Search for the cell housing the specified text and yield its [x, y] center coordinate. 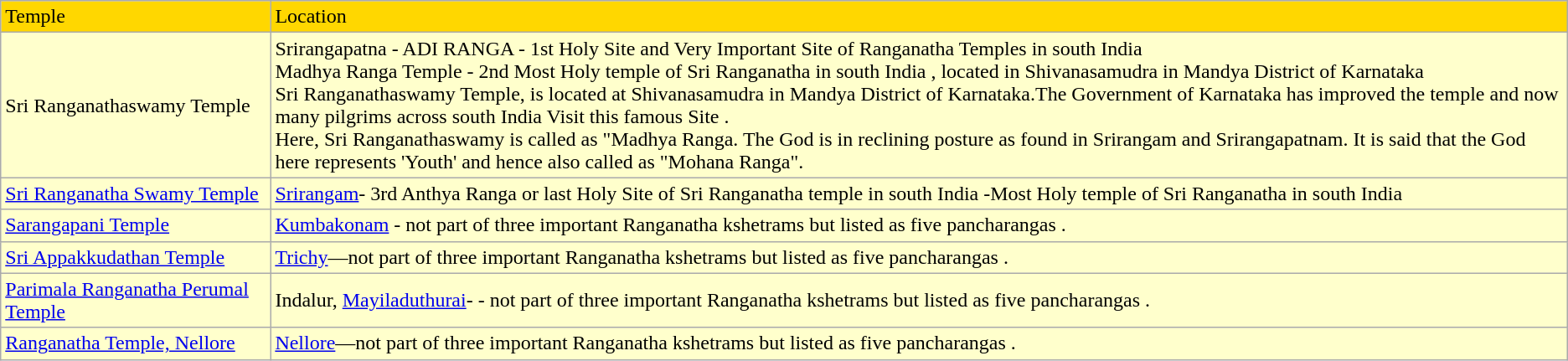
Trichy—not part of three important Ranganatha kshetrams but listed as five pancharangas . [919, 257]
Srirangam- 3rd Anthya Ranga or last Holy Site of Sri Ranganatha temple in south India -Most Holy temple of Sri Ranganatha in south India [919, 193]
Ranganatha Temple, Nellore [136, 343]
Temple [136, 17]
Parimala Ranganatha Perumal Temple [136, 300]
Indalur, Mayiladuthurai- - not part of three important Ranganatha kshetrams but listed as five pancharangas . [919, 300]
Sri Appakkudathan Temple [136, 257]
Kumbakonam - not part of three important Ranganatha kshetrams but listed as five pancharangas . [919, 225]
Sri Ranganathaswamy Temple [136, 106]
Sarangapani Temple [136, 225]
Nellore—not part of three important Ranganatha kshetrams but listed as five pancharangas . [919, 343]
Sri Ranganatha Swamy Temple [136, 193]
Location [919, 17]
